Locate the cell with the specified text and output its (X, Y) center coordinate. 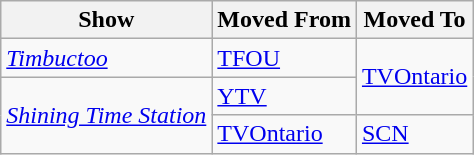
Show (106, 20)
SCN (414, 134)
Moved From (284, 20)
Moved To (414, 20)
TFOU (284, 58)
Timbuctoo (106, 58)
YTV (284, 96)
Shining Time Station (106, 115)
